Output the (x, y) coordinate of the center of the cell containing the given text.  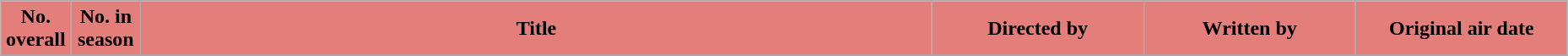
No. overall (35, 29)
Original air date (1462, 29)
Title (537, 29)
Written by (1249, 29)
Directed by (1038, 29)
No. in season (106, 29)
